Pinpoint the cell where the given text exists, returning its [x, y] midpoint coordinate. 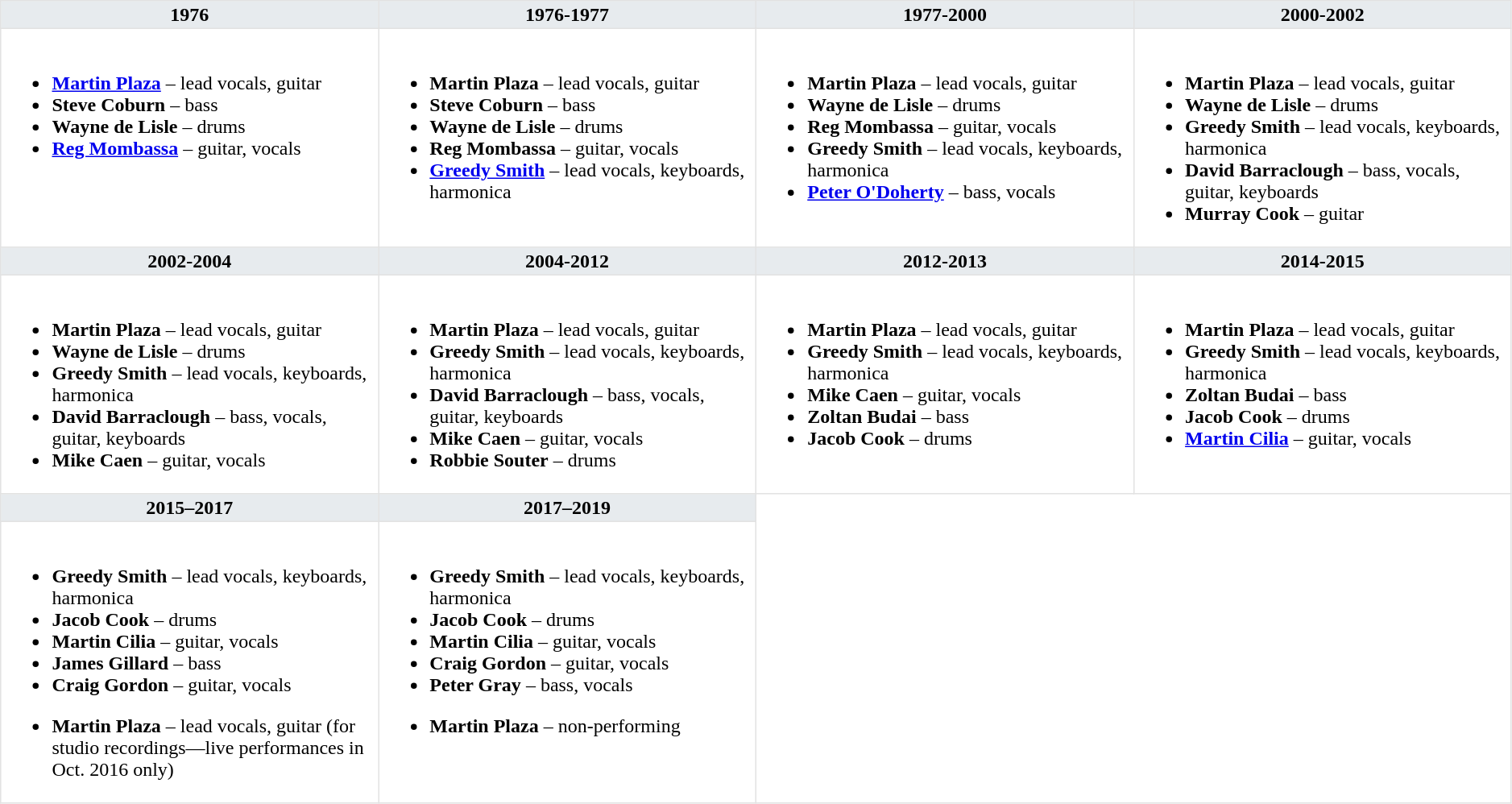
1976-1977 [567, 15]
2012-2013 [944, 261]
2015–2017 [190, 508]
Martin Plaza – lead vocals, guitarGreedy Smith – lead vocals, keyboards, harmonicaZoltan Budai – bassJacob Cook – drumsMartin Cilia – guitar, vocals [1323, 384]
2000-2002 [1323, 15]
2002-2004 [190, 261]
2004-2012 [567, 261]
1977-2000 [944, 15]
2014-2015 [1323, 261]
1976 [190, 15]
2017–2019 [567, 508]
Martin Plaza – lead vocals, guitarSteve Coburn – bassWayne de Lisle – drumsReg Mombassa – guitar, vocals [190, 138]
Martin Plaza – lead vocals, guitarGreedy Smith – lead vocals, keyboards, harmonicaMike Caen – guitar, vocalsZoltan Budai – bassJacob Cook – drums [944, 384]
